Return the (X, Y) coordinate for the center point of the cell that contains the specified text.  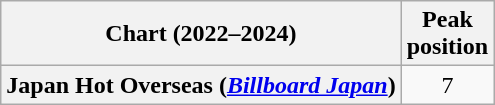
Japan Hot Overseas (Billboard Japan) (201, 85)
7 (447, 85)
Chart (2022–2024) (201, 34)
Peakposition (447, 34)
